Find where the given text appears and provide that cell's center as (X, Y) coordinate. 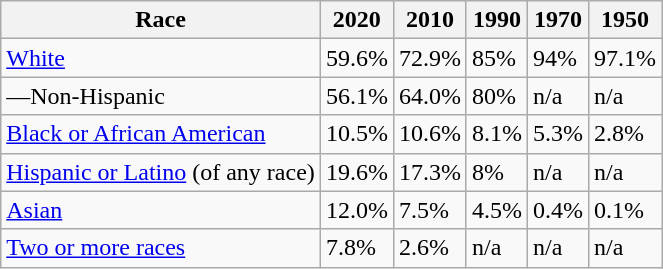
12.0% (356, 210)
—Non-Hispanic (161, 96)
17.3% (430, 172)
5.3% (558, 134)
0.4% (558, 210)
0.1% (626, 210)
59.6% (356, 58)
White (161, 58)
10.5% (356, 134)
8.1% (496, 134)
Two or more races (161, 248)
10.6% (430, 134)
2.8% (626, 134)
Race (161, 20)
56.1% (356, 96)
64.0% (430, 96)
1970 (558, 20)
94% (558, 58)
2020 (356, 20)
72.9% (430, 58)
Black or African American (161, 134)
Hispanic or Latino (of any race) (161, 172)
97.1% (626, 58)
2010 (430, 20)
8% (496, 172)
4.5% (496, 210)
7.8% (356, 248)
85% (496, 58)
Asian (161, 210)
2.6% (430, 248)
1950 (626, 20)
80% (496, 96)
19.6% (356, 172)
1990 (496, 20)
7.5% (430, 210)
